Return the [X, Y] coordinate for the center point of the cell that contains the specified text.  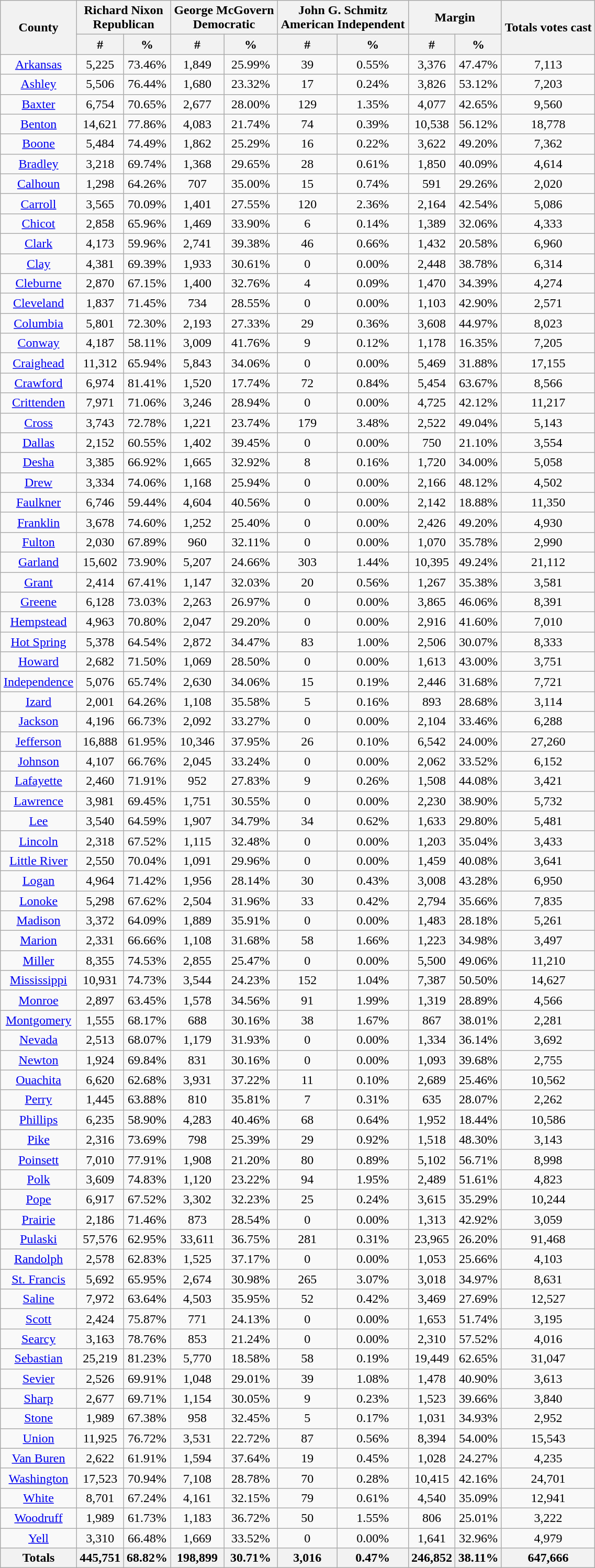
3,222 [548, 1518]
18.44% [478, 1120]
3,421 [548, 781]
1,520 [197, 383]
3,433 [548, 841]
Garland [39, 562]
6,917 [100, 1199]
32.76% [251, 284]
73.03% [147, 602]
24.27% [478, 1458]
49.04% [478, 423]
5,506 [100, 84]
25.01% [478, 1518]
1,483 [432, 921]
2,674 [197, 1279]
6,960 [548, 243]
3,641 [548, 861]
2,331 [100, 941]
2,550 [100, 861]
Chicot [39, 223]
Prairie [39, 1220]
41.60% [478, 622]
3,581 [548, 582]
Newton [39, 1060]
Pulaski [39, 1239]
3,608 [432, 323]
2,897 [100, 1000]
591 [432, 184]
Baxter [39, 104]
1,669 [197, 1538]
4,161 [197, 1498]
4,283 [197, 1120]
Polk [39, 1179]
8,566 [548, 383]
4,274 [548, 284]
5,143 [548, 423]
65.96% [147, 223]
25.47% [251, 961]
57,576 [100, 1239]
1,523 [432, 1398]
27.55% [251, 204]
21.10% [478, 443]
25.40% [251, 522]
43.00% [478, 662]
3,615 [432, 1199]
5,454 [432, 383]
8,701 [100, 1498]
26 [307, 741]
38.90% [478, 801]
32.23% [251, 1199]
70.65% [147, 104]
19,449 [432, 1359]
4,333 [548, 223]
2,630 [197, 682]
81.23% [147, 1359]
2,755 [548, 1060]
68.82% [147, 1558]
6,152 [548, 761]
Crawford [39, 383]
3,114 [548, 702]
6,620 [100, 1080]
4,566 [548, 1000]
21.74% [251, 124]
5,207 [197, 562]
50.50% [478, 980]
1,518 [432, 1140]
179 [307, 423]
771 [197, 1319]
76.44% [147, 84]
1,313 [432, 1220]
129 [307, 104]
66.73% [147, 721]
1,223 [432, 941]
1,555 [100, 1020]
10,586 [548, 1120]
1,203 [432, 841]
69.71% [147, 1398]
1,221 [197, 423]
3,376 [432, 64]
3,865 [432, 602]
1,508 [432, 781]
3,609 [100, 1179]
43.28% [478, 881]
33.46% [478, 721]
Conway [39, 343]
1,178 [432, 343]
2,855 [197, 961]
44.97% [478, 323]
2,142 [432, 502]
30.98% [251, 1279]
4,979 [548, 1538]
18,778 [548, 124]
28.78% [251, 1478]
445,751 [100, 1558]
0.39% [373, 124]
3,385 [100, 462]
0.28% [373, 1478]
65.94% [147, 363]
3,009 [197, 343]
28 [307, 164]
Greene [39, 602]
1,665 [197, 462]
0.74% [373, 184]
Bradley [39, 164]
34 [307, 821]
34.93% [478, 1418]
5,261 [548, 921]
54.00% [478, 1438]
70 [307, 1478]
35.58% [251, 702]
1,924 [100, 1060]
3,302 [197, 1199]
17,523 [100, 1478]
1,069 [197, 662]
1.00% [373, 642]
8,023 [548, 323]
77.86% [147, 124]
Monroe [39, 1000]
3,018 [432, 1279]
1,594 [197, 1458]
0.09% [373, 284]
60.55% [147, 443]
71.42% [147, 881]
6,314 [548, 263]
1,402 [197, 443]
Jackson [39, 721]
3,016 [307, 1558]
2,062 [432, 761]
1,091 [197, 861]
Montgomery [39, 1020]
3,840 [548, 1398]
Cleburne [39, 284]
1.44% [373, 562]
Craighead [39, 363]
0.62% [373, 821]
4,103 [548, 1259]
37.22% [251, 1080]
5,484 [100, 144]
31.88% [478, 363]
24.23% [251, 980]
49.24% [478, 562]
23,965 [432, 1239]
40.56% [251, 502]
Marion [39, 941]
Izard [39, 702]
2,504 [197, 900]
Poinsett [39, 1159]
2,446 [432, 682]
Van Buren [39, 1458]
16.35% [478, 343]
4,930 [548, 522]
74.60% [147, 522]
5,058 [548, 462]
2,526 [100, 1379]
3.48% [373, 423]
1,633 [432, 821]
21.20% [251, 1159]
91,468 [548, 1239]
Cleveland [39, 303]
Randolph [39, 1259]
1,956 [197, 881]
17.74% [251, 383]
1,168 [197, 482]
2,794 [432, 900]
50 [307, 1518]
1,154 [197, 1398]
1,048 [197, 1379]
48.12% [478, 482]
25.46% [478, 1080]
4,077 [432, 104]
635 [432, 1100]
4,187 [100, 343]
1,368 [197, 164]
Carroll [39, 204]
1,401 [197, 204]
3,334 [100, 482]
73.46% [147, 64]
6,288 [548, 721]
2.36% [373, 204]
1,147 [197, 582]
35.29% [478, 1199]
893 [432, 702]
5,732 [548, 801]
0.92% [373, 1140]
71.06% [147, 403]
1,028 [432, 1458]
94 [307, 1179]
2,318 [100, 841]
2,916 [432, 622]
11,925 [100, 1438]
34.47% [251, 642]
2,310 [432, 1339]
1,298 [100, 184]
Richard NixonRepublican [124, 18]
67.38% [147, 1418]
63.45% [147, 1000]
2,263 [197, 602]
37.64% [251, 1458]
198,899 [197, 1558]
27.69% [478, 1299]
33.27% [251, 721]
1,120 [197, 1179]
7,362 [548, 144]
34.97% [478, 1279]
1,183 [197, 1518]
68.17% [147, 1020]
Howard [39, 662]
Stone [39, 1418]
2,193 [197, 323]
2,571 [548, 303]
70.09% [147, 204]
17,155 [548, 363]
47.47% [478, 64]
32.03% [251, 582]
10,538 [432, 124]
34.79% [251, 821]
Clark [39, 243]
76.72% [147, 1438]
Jefferson [39, 741]
2,682 [100, 662]
7,972 [100, 1299]
952 [197, 781]
10,415 [432, 1478]
1,478 [432, 1379]
38.11% [478, 1558]
58.11% [147, 343]
Totals [39, 1558]
0.23% [373, 1398]
35.09% [478, 1498]
1,053 [432, 1259]
25.39% [251, 1140]
Columbia [39, 323]
960 [197, 542]
5,378 [100, 642]
4,196 [100, 721]
65.74% [147, 682]
0.55% [373, 64]
Johnson [39, 761]
1,445 [100, 1100]
0.47% [373, 1558]
27.83% [251, 781]
1,889 [197, 921]
1,470 [432, 284]
3,826 [432, 84]
2,001 [100, 702]
St. Francis [39, 1279]
46 [307, 243]
2,424 [100, 1319]
3,692 [548, 1040]
3,310 [100, 1538]
Nevada [39, 1040]
42.16% [478, 1478]
20.58% [478, 243]
28.50% [251, 662]
1,031 [432, 1418]
5,692 [100, 1279]
3,059 [548, 1220]
2,281 [548, 1020]
Lee [39, 821]
1,578 [197, 1000]
25.66% [478, 1259]
30.71% [251, 1558]
2,522 [432, 423]
42.92% [478, 1220]
0.66% [373, 243]
64.59% [147, 821]
20 [307, 582]
78.76% [147, 1339]
32.15% [251, 1498]
33,611 [197, 1239]
22.72% [251, 1438]
Mississippi [39, 980]
1,680 [197, 84]
5,770 [197, 1359]
4,604 [197, 502]
Independence [39, 682]
Hempstead [39, 622]
4,381 [100, 263]
7,113 [548, 64]
4,823 [548, 1179]
57.52% [478, 1339]
32.06% [478, 223]
24.00% [478, 741]
Scott [39, 1319]
10,931 [100, 980]
28.14% [251, 881]
75.87% [147, 1319]
1,252 [197, 522]
17 [307, 84]
11,217 [548, 403]
White [39, 1498]
7,971 [100, 403]
29.96% [251, 861]
0.45% [373, 1458]
7,721 [548, 682]
5,843 [197, 363]
28.94% [251, 403]
56.71% [478, 1159]
5,076 [100, 682]
303 [307, 562]
35.95% [251, 1299]
120 [307, 204]
Fulton [39, 542]
74 [307, 124]
29.65% [251, 164]
61.73% [147, 1518]
12,527 [548, 1299]
0.26% [373, 781]
Pope [39, 1199]
62.68% [147, 1080]
0.14% [373, 223]
810 [197, 1100]
31.93% [251, 1040]
3,008 [432, 881]
7,203 [548, 84]
1,070 [432, 542]
2,414 [100, 582]
74.73% [147, 980]
5,225 [100, 64]
35.66% [478, 900]
1,267 [432, 582]
6,235 [100, 1120]
1,334 [432, 1040]
7,108 [197, 1478]
38 [307, 1020]
Faulkner [39, 502]
2,990 [548, 542]
7 [307, 1100]
8,355 [100, 961]
33.90% [251, 223]
2,020 [548, 184]
281 [307, 1239]
Margin [455, 18]
28.07% [478, 1100]
Miller [39, 961]
1,720 [432, 462]
Grant [39, 582]
12,941 [548, 1498]
7,835 [548, 900]
4,016 [548, 1339]
2,489 [432, 1179]
67.89% [147, 542]
23.74% [251, 423]
Lincoln [39, 841]
1,907 [197, 821]
6,950 [548, 881]
2,578 [100, 1259]
11 [307, 1080]
3,743 [100, 423]
63.64% [147, 1299]
10,562 [548, 1080]
1.55% [373, 1518]
10,395 [432, 562]
Searcy [39, 1339]
34.00% [478, 462]
1.99% [373, 1000]
37.95% [251, 741]
2,426 [432, 522]
1,952 [432, 1120]
34.98% [478, 941]
27.33% [251, 323]
59.44% [147, 502]
38.01% [478, 1020]
Lafayette [39, 781]
40.90% [478, 1379]
79 [307, 1498]
3,981 [100, 801]
George McGovernDemocratic [224, 18]
1,525 [197, 1259]
4,963 [100, 622]
39.38% [251, 243]
71.50% [147, 662]
35.78% [478, 542]
58.90% [147, 1120]
81.41% [147, 383]
Arkansas [39, 64]
Dallas [39, 443]
2,092 [197, 721]
39.66% [478, 1398]
5,481 [548, 821]
16 [307, 144]
County [39, 27]
Desha [39, 462]
66.76% [147, 761]
1.08% [373, 1379]
0.17% [373, 1418]
Clay [39, 263]
1,093 [432, 1060]
John G. SchmitzAmerican Independent [343, 18]
71.46% [147, 1220]
Crittenden [39, 403]
Benton [39, 124]
Boone [39, 144]
14,621 [100, 124]
647,666 [548, 1558]
2,152 [100, 443]
1,179 [197, 1040]
5,102 [432, 1159]
Calhoun [39, 184]
Saline [39, 1299]
68 [307, 1120]
24.66% [251, 562]
1.04% [373, 980]
51.61% [478, 1179]
63.67% [478, 383]
3,195 [548, 1319]
36.14% [478, 1040]
734 [197, 303]
3,531 [197, 1438]
0.22% [373, 144]
Sevier [39, 1379]
27,260 [548, 741]
806 [432, 1518]
74.53% [147, 961]
56.12% [478, 124]
70.80% [147, 622]
32.11% [251, 542]
77.91% [147, 1159]
798 [197, 1140]
4,725 [432, 403]
2,448 [432, 263]
2,047 [197, 622]
36.72% [251, 1518]
4,083 [197, 124]
2,104 [432, 721]
1,849 [197, 64]
2,858 [100, 223]
1,751 [197, 801]
2,689 [432, 1080]
1,850 [432, 164]
3,497 [548, 941]
15,543 [548, 1438]
21.24% [251, 1339]
44.08% [478, 781]
72.78% [147, 423]
3,678 [100, 522]
1.95% [373, 1179]
49.06% [478, 961]
1,469 [197, 223]
Yell [39, 1538]
29.01% [251, 1379]
61.91% [147, 1458]
40.08% [478, 861]
68.07% [147, 1040]
31,047 [548, 1359]
35.91% [251, 921]
7,387 [432, 980]
4,614 [548, 164]
1,432 [432, 243]
2,870 [100, 284]
28.00% [251, 104]
3,218 [100, 164]
2,166 [432, 482]
1.66% [373, 941]
Little River [39, 861]
72 [307, 383]
36.75% [251, 1239]
8 [307, 462]
21,112 [548, 562]
69.84% [147, 1060]
1,862 [197, 144]
0.89% [373, 1159]
8,391 [548, 602]
4,173 [100, 243]
0.84% [373, 383]
Union [39, 1438]
Lonoke [39, 900]
5,298 [100, 900]
11,312 [100, 363]
26.97% [251, 602]
1,613 [432, 662]
6,974 [100, 383]
35.38% [478, 582]
2,186 [100, 1220]
Phillips [39, 1120]
24,701 [548, 1478]
10,346 [197, 741]
30.07% [478, 642]
3,143 [548, 1140]
2,164 [432, 204]
33.24% [251, 761]
Drew [39, 482]
66.48% [147, 1538]
9,560 [548, 104]
74.06% [147, 482]
70.04% [147, 861]
30.55% [251, 801]
6 [307, 223]
867 [432, 1020]
2,506 [432, 642]
3.07% [373, 1279]
1,908 [197, 1159]
Lawrence [39, 801]
69.39% [147, 263]
5,500 [432, 961]
750 [432, 443]
1,389 [432, 223]
66.92% [147, 462]
73.90% [147, 562]
1.67% [373, 1020]
707 [197, 184]
30 [307, 881]
72.30% [147, 323]
69.91% [147, 1379]
688 [197, 1020]
74.49% [147, 144]
69.74% [147, 164]
873 [197, 1220]
52 [307, 1299]
5,086 [548, 204]
4,107 [100, 761]
3,622 [432, 144]
8,631 [548, 1279]
28.18% [478, 921]
1,653 [432, 1319]
74.83% [147, 1179]
853 [197, 1339]
3,565 [100, 204]
0.36% [373, 323]
1,115 [197, 841]
28.89% [478, 1000]
11,350 [548, 502]
73.69% [147, 1140]
831 [197, 1060]
8,998 [548, 1159]
26.20% [478, 1239]
4,502 [548, 482]
5,469 [432, 363]
34.39% [478, 284]
39.45% [251, 443]
Totals votes cast [548, 27]
4,540 [432, 1498]
Perry [39, 1100]
2,622 [100, 1458]
2,460 [100, 781]
40.09% [478, 164]
1.35% [373, 104]
67.24% [147, 1498]
25.99% [251, 64]
35.00% [251, 184]
3,544 [197, 980]
8,394 [432, 1438]
Hot Spring [39, 642]
Ouachita [39, 1080]
0.12% [373, 343]
32.96% [478, 1538]
14,627 [548, 980]
2,045 [197, 761]
3,931 [197, 1080]
16,888 [100, 741]
0.43% [373, 881]
2,872 [197, 642]
28.68% [478, 702]
1,837 [100, 303]
4,964 [100, 881]
67.15% [147, 284]
32.45% [251, 1418]
80 [307, 1159]
19 [307, 1458]
48.30% [478, 1140]
38.78% [478, 263]
53.12% [478, 84]
Ashley [39, 84]
23.32% [251, 84]
1,103 [432, 303]
35.81% [251, 1100]
8,333 [548, 642]
1,933 [197, 263]
64.09% [147, 921]
11,210 [548, 961]
6,128 [100, 602]
63.88% [147, 1100]
3,554 [548, 443]
62.83% [147, 1259]
23.22% [251, 1179]
69.45% [147, 801]
Sebastian [39, 1359]
3,751 [548, 662]
25,219 [100, 1359]
2,262 [548, 1100]
6,754 [100, 104]
62.65% [478, 1359]
2,230 [432, 801]
33 [307, 900]
Cross [39, 423]
Woodruff [39, 1518]
265 [307, 1279]
958 [197, 1418]
25.29% [251, 144]
2,741 [197, 243]
1,641 [432, 1538]
42.90% [478, 303]
Sharp [39, 1398]
25 [307, 1199]
3,613 [548, 1379]
42.12% [478, 403]
87 [307, 1438]
51.74% [478, 1319]
40.46% [251, 1120]
10,244 [548, 1199]
Logan [39, 881]
30.61% [251, 263]
2,513 [100, 1040]
65.95% [147, 1279]
71.45% [147, 303]
2,952 [548, 1418]
18.88% [478, 502]
41.76% [251, 343]
4,503 [197, 1299]
32.92% [251, 462]
1,459 [432, 861]
62.95% [147, 1239]
31.96% [251, 900]
34.56% [251, 1000]
29.26% [478, 184]
70.94% [147, 1478]
152 [307, 980]
67.41% [147, 582]
64.54% [147, 642]
18.58% [251, 1359]
42.65% [478, 104]
30.05% [251, 1398]
5,801 [100, 323]
28.55% [251, 303]
71.91% [147, 781]
37.17% [251, 1259]
0.64% [373, 1120]
46.06% [478, 602]
91 [307, 1000]
Washington [39, 1478]
24.13% [251, 1319]
1,400 [197, 284]
66.66% [147, 941]
246,852 [432, 1558]
42.54% [478, 204]
3,163 [100, 1339]
2,316 [100, 1140]
3,246 [197, 403]
4 [307, 284]
61.95% [147, 741]
1,319 [432, 1000]
67.62% [147, 900]
59.96% [147, 243]
39.68% [478, 1060]
29.80% [478, 821]
Franklin [39, 522]
6,542 [432, 741]
2,030 [100, 542]
6,746 [100, 502]
4,235 [548, 1458]
Pike [39, 1140]
28.54% [251, 1220]
29.20% [251, 622]
3,372 [100, 921]
3,540 [100, 821]
Madison [39, 921]
25.94% [251, 482]
35.04% [478, 841]
83 [307, 642]
32.48% [251, 841]
3,469 [432, 1299]
7,205 [548, 343]
15,602 [100, 562]
